Extract the (X, Y) coordinate from the center of the cell holding the provided text.  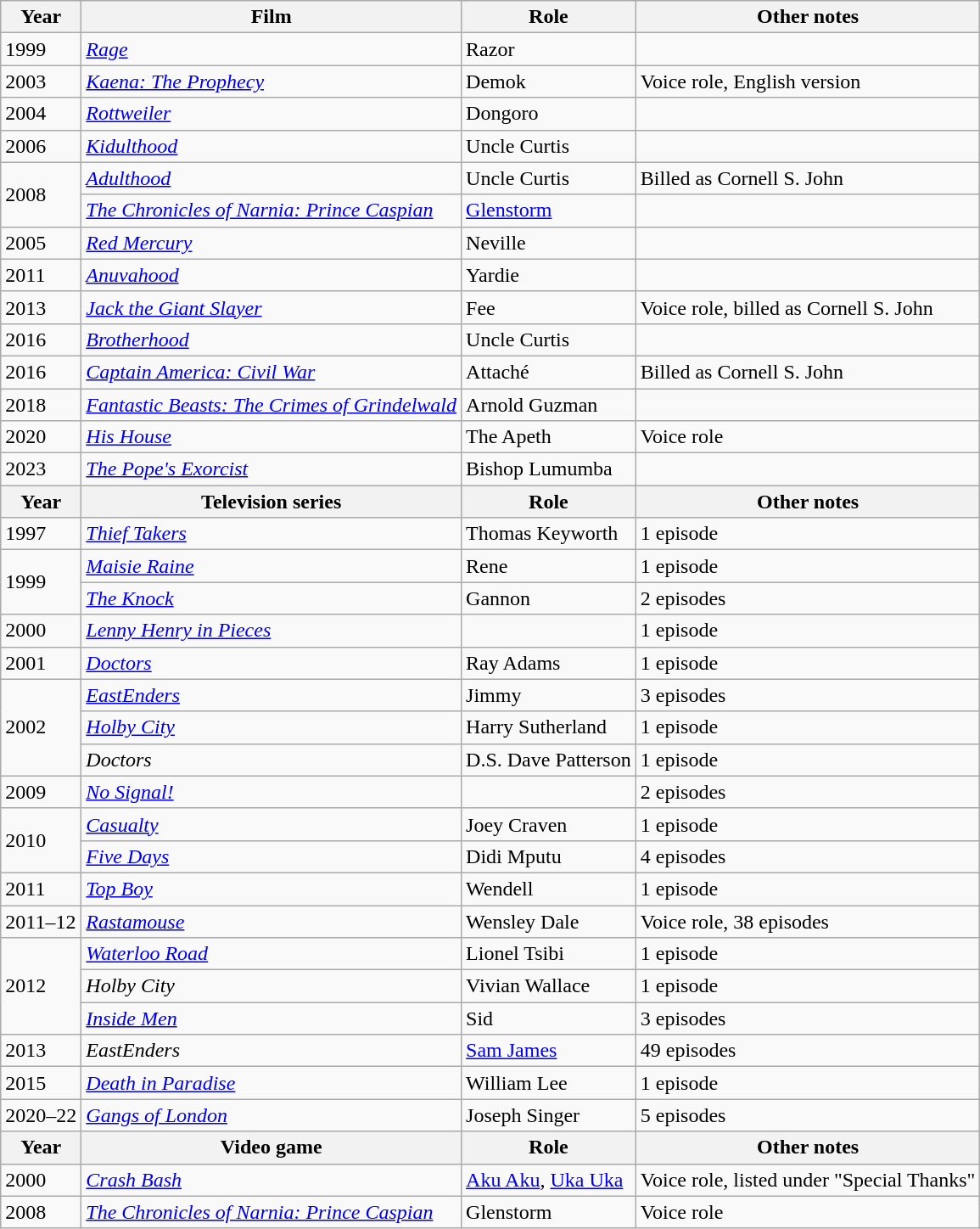
Death in Paradise (272, 1083)
2015 (41, 1083)
Harry Sutherland (549, 727)
Top Boy (272, 889)
2001 (41, 663)
2002 (41, 727)
Captain America: Civil War (272, 372)
Arnold Guzman (549, 405)
5 episodes (808, 1115)
2023 (41, 469)
Crash Bash (272, 1180)
Fee (549, 307)
Gangs of London (272, 1115)
2006 (41, 146)
2010 (41, 840)
1997 (41, 534)
Razor (549, 49)
Lenny Henry in Pieces (272, 631)
Wensley Dale (549, 921)
Rene (549, 566)
Vivian Wallace (549, 986)
Aku Aku, Uka Uka (549, 1180)
Attaché (549, 372)
Voice role, billed as Cornell S. John (808, 307)
Waterloo Road (272, 954)
2011–12 (41, 921)
49 episodes (808, 1051)
Fantastic Beasts: The Crimes of Grindelwald (272, 405)
Thief Takers (272, 534)
Five Days (272, 856)
Demok (549, 81)
Dongoro (549, 114)
Sam James (549, 1051)
2020–22 (41, 1115)
Yardie (549, 275)
Voice role, 38 episodes (808, 921)
His House (272, 437)
Lionel Tsibi (549, 954)
2009 (41, 792)
Voice role, listed under "Special Thanks" (808, 1180)
Video game (272, 1148)
The Pope's Exorcist (272, 469)
Kidulthood (272, 146)
2003 (41, 81)
Inside Men (272, 1019)
Jack the Giant Slayer (272, 307)
Neville (549, 243)
2020 (41, 437)
Casualty (272, 824)
Sid (549, 1019)
Wendell (549, 889)
Joseph Singer (549, 1115)
The Knock (272, 598)
Joey Craven (549, 824)
No Signal! (272, 792)
Red Mercury (272, 243)
The Apeth (549, 437)
Adulthood (272, 178)
Thomas Keyworth (549, 534)
Maisie Raine (272, 566)
Rottweiler (272, 114)
Rage (272, 49)
Film (272, 17)
Ray Adams (549, 663)
4 episodes (808, 856)
William Lee (549, 1083)
2018 (41, 405)
Rastamouse (272, 921)
Brotherhood (272, 340)
Kaena: The Prophecy (272, 81)
Didi Mputu (549, 856)
2004 (41, 114)
2005 (41, 243)
D.S. Dave Patterson (549, 760)
Voice role, English version (808, 81)
Anuvahood (272, 275)
Bishop Lumumba (549, 469)
Television series (272, 502)
Gannon (549, 598)
2012 (41, 986)
Jimmy (549, 695)
